Output the (x, y) coordinate of the center of the cell containing the given text.  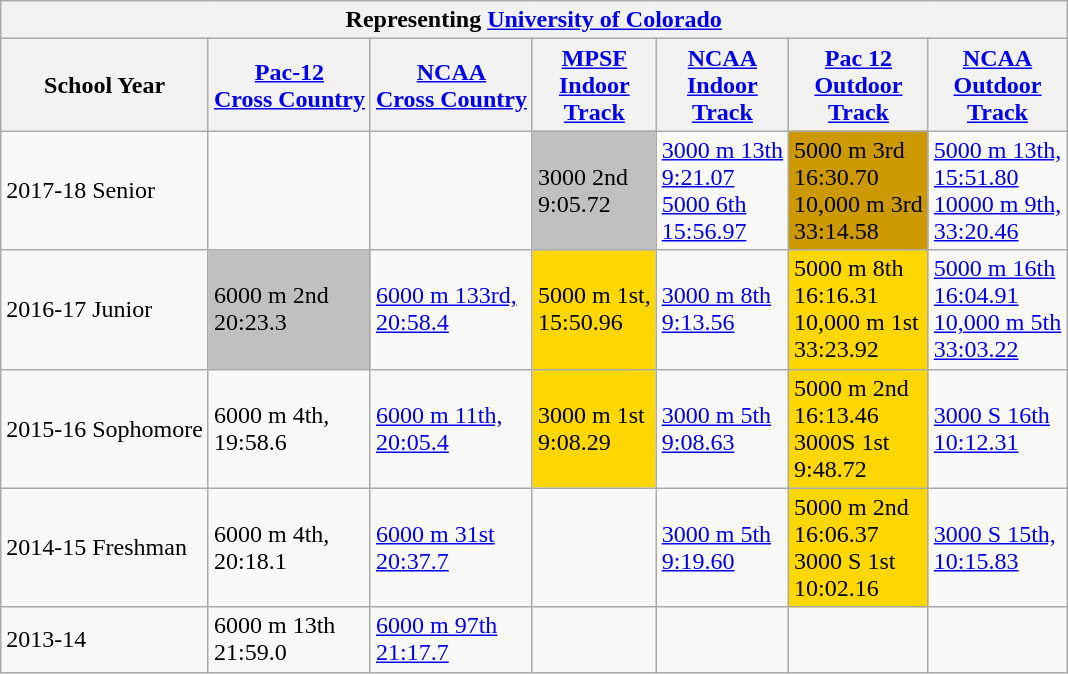
NCAACross Country (451, 85)
2016-17 Junior (105, 310)
3000 m 5th9:19.60 (722, 548)
NCAAOutdoorTrack (997, 85)
3000 S 15th,10:15.83 (997, 548)
3000 m 8th9:13.56 (722, 310)
NCAAIndoorTrack (722, 85)
5000 m 3rd16:30.70 10,000 m 3rd33:14.58 (859, 190)
2017-18 Senior (105, 190)
6000 m 133rd,20:58.4 (451, 310)
2013-14 (105, 640)
3000 m 13th9:21.07 5000 6th15:56.97 (722, 190)
School Year (105, 85)
6000 m 11th,20:05.4 (451, 428)
6000 m 2nd20:23.3 (289, 310)
5000 m 2nd16:06.373000 S 1st 10:02.16 (859, 548)
5000 m 13th,15:51.8010000 m 9th,33:20.46 (997, 190)
MPSFIndoorTrack (594, 85)
3000 S 16th10:12.31 (997, 428)
5000 m 8th16:16.3110,000 m 1st33:23.92 (859, 310)
6000 m 4th,19:58.6 (289, 428)
3000 m 1st9:08.29 (594, 428)
2014-15 Freshman (105, 548)
5000 m 16th16:04.9110,000 m 5th33:03.22 (997, 310)
Pac 12OutdoorTrack (859, 85)
5000 m 1st,15:50.96 (594, 310)
6000 m 97th21:17.7 (451, 640)
2015-16 Sophomore (105, 428)
5000 m 2nd16:13.463000S 1st 9:48.72 (859, 428)
6000 m 4th,20:18.1 (289, 548)
3000 m 5th9:08.63 (722, 428)
6000 m 31st20:37.7 (451, 548)
Pac-12Cross Country (289, 85)
Representing University of Colorado (534, 20)
6000 m 13th21:59.0 (289, 640)
3000 2nd9:05.72 (594, 190)
